Pinpoint the cell where the given text exists, returning its [X, Y] midpoint coordinate. 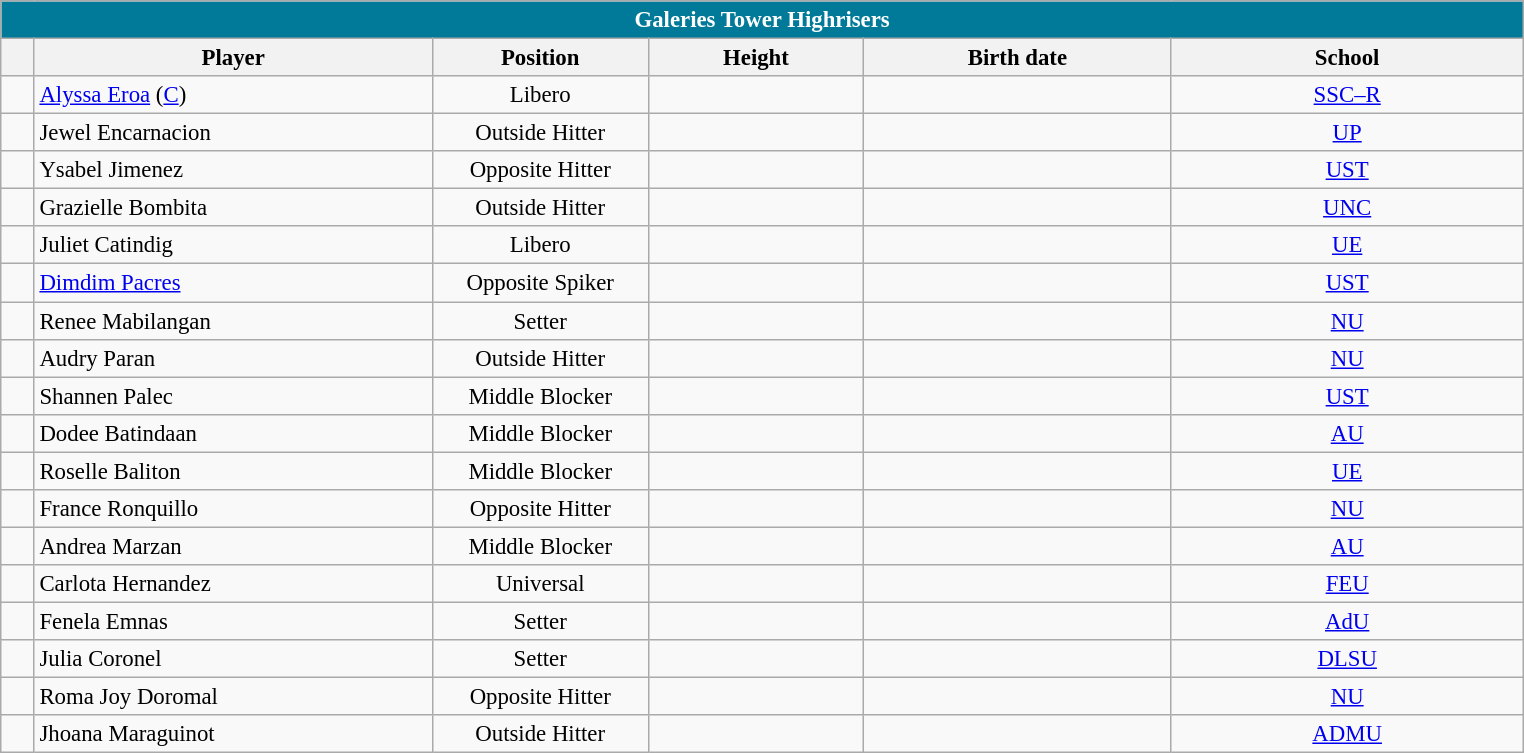
Carlota Hernandez [233, 584]
AdU [1348, 621]
Grazielle Bombita [233, 208]
Roselle Baliton [233, 471]
Position [540, 58]
Julia Coronel [233, 659]
SSC–R [1348, 95]
Roma Joy Doromal [233, 697]
Audry Paran [233, 358]
Alyssa Eroa (C) [233, 95]
UP [1348, 133]
France Ronquillo [233, 509]
Shannen Palec [233, 396]
Renee Mabilangan [233, 321]
Jhoana Maraguinot [233, 734]
Opposite Spiker [540, 283]
FEU [1348, 584]
Fenela Emnas [233, 621]
School [1348, 58]
Andrea Marzan [233, 546]
ADMU [1348, 734]
Ysabel Jimenez [233, 170]
UNC [1348, 208]
DLSU [1348, 659]
Galeries Tower Highrisers [762, 20]
Universal [540, 584]
Birth date [1018, 58]
Jewel Encarnacion [233, 133]
Dodee Batindaan [233, 433]
Height [756, 58]
Player [233, 58]
Dimdim Pacres [233, 283]
Juliet Catindig [233, 245]
